Pinpoint the cell where the given text exists, returning its (X, Y) midpoint coordinate. 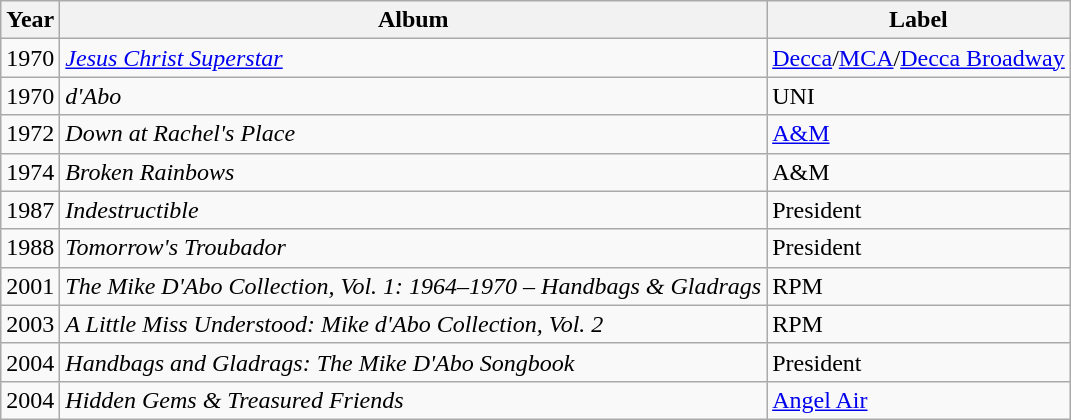
Album (414, 20)
Label (919, 20)
1974 (30, 172)
2003 (30, 324)
Angel Air (919, 400)
d'Abo (414, 96)
2001 (30, 286)
Indestructible (414, 210)
Year (30, 20)
Tomorrow's Troubador (414, 248)
Jesus Christ Superstar (414, 58)
Hidden Gems & Treasured Friends (414, 400)
A Little Miss Understood: Mike d'Abo Collection, Vol. 2 (414, 324)
1972 (30, 134)
1988 (30, 248)
Handbags and Gladrags: The Mike D'Abo Songbook (414, 362)
1987 (30, 210)
Decca/MCA/Decca Broadway (919, 58)
Down at Rachel's Place (414, 134)
UNI (919, 96)
The Mike D'Abo Collection, Vol. 1: 1964–1970 – Handbags & Gladrags (414, 286)
Broken Rainbows (414, 172)
